Return the (x, y) coordinate for the center point of the cell that contains the specified text.  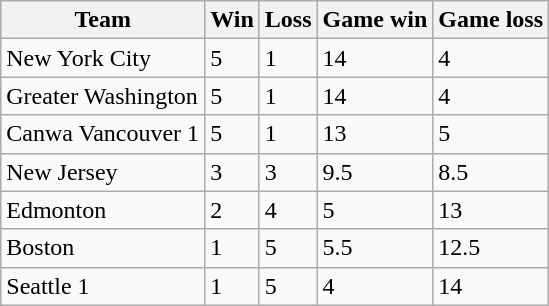
5.5 (375, 248)
New York City (103, 58)
Win (232, 20)
Seattle 1 (103, 286)
8.5 (491, 172)
12.5 (491, 248)
Game loss (491, 20)
New Jersey (103, 172)
Canwa Vancouver 1 (103, 134)
Edmonton (103, 210)
9.5 (375, 172)
2 (232, 210)
Game win (375, 20)
Loss (288, 20)
Boston (103, 248)
Greater Washington (103, 96)
Team (103, 20)
